Return (X, Y) of the center of cell containing provided text 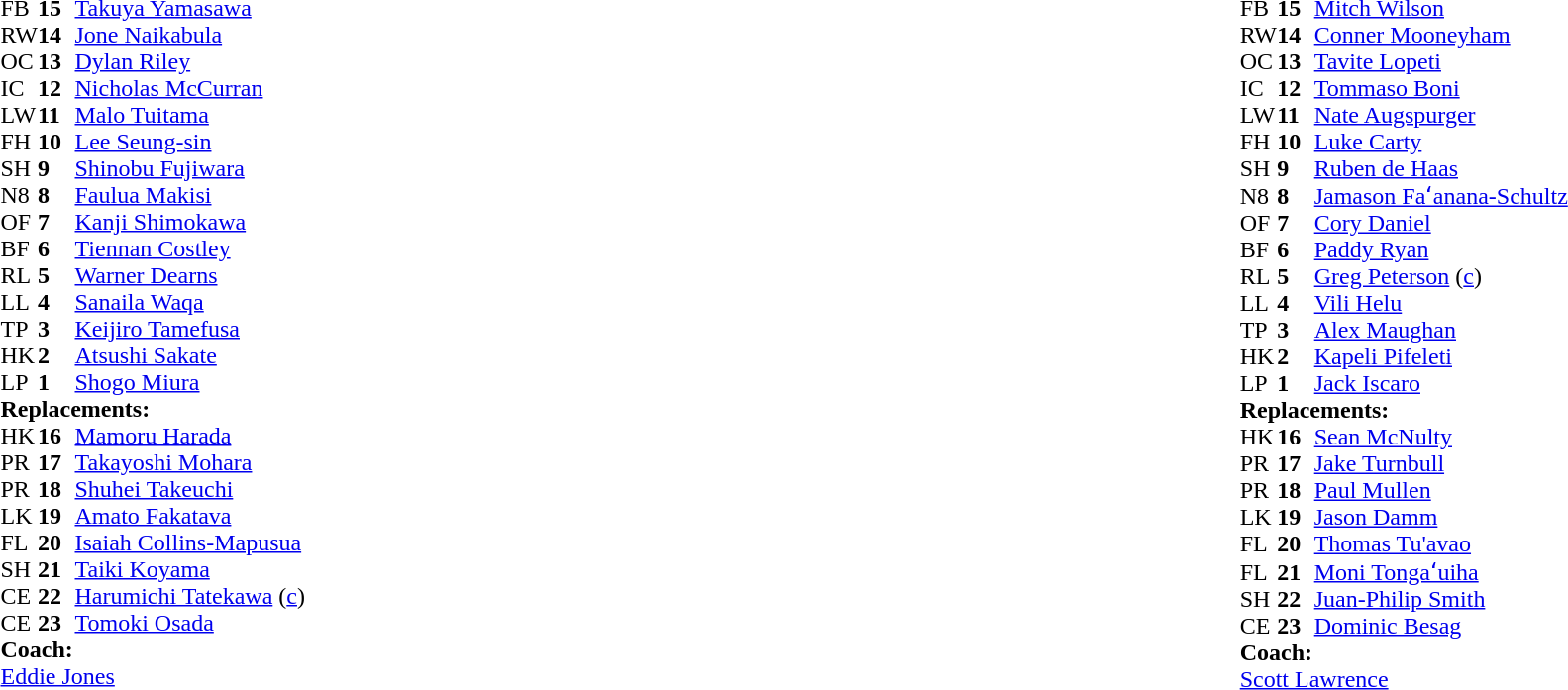
Conner Mooneyham (1441, 36)
Moni Tongaʻuiha (1441, 571)
Jack Iscaro (1441, 384)
Mamoru Harada (190, 436)
Paddy Ryan (1441, 249)
Faulua Makisi (190, 196)
Tomoki Osada (190, 624)
Shinobu Fujiwara (190, 168)
Takayoshi Mohara (190, 463)
Lee Seung-sin (190, 143)
Nicholas McCurran (190, 89)
Thomas Tu'avao (1441, 544)
Shuhei Takeuchi (190, 489)
Paul Mullen (1441, 491)
Tiennan Costley (190, 249)
Juan-Philip Smith (1441, 600)
Jake Turnbull (1441, 463)
Warner Dearns (190, 275)
Jamason Faʻanana-Schultz (1441, 196)
Ruben de Haas (1441, 168)
Kanji Shimokawa (190, 222)
Shogo Miura (190, 382)
Isaiah Collins-Mapusua (190, 542)
Alex Maughan (1441, 331)
Tommaso Boni (1441, 89)
Taiki Koyama (190, 570)
Dylan Riley (190, 61)
Luke Carty (1441, 143)
Cory Daniel (1441, 224)
Harumichi Tatekawa (c) (190, 596)
Eddie Jones (153, 677)
Tavite Lopeti (1441, 61)
Jone Naikabula (190, 36)
Greg Peterson (c) (1441, 277)
Nate Augspurger (1441, 115)
Dominic Besag (1441, 626)
Sanaila Waqa (190, 303)
Amato Fakatava (190, 517)
Kapeli Pifeleti (1441, 356)
Malo Tuitama (190, 115)
Vili Helu (1441, 303)
Jason Damm (1441, 517)
Atsushi Sakate (190, 356)
Sean McNulty (1441, 438)
Keijiro Tamefusa (190, 329)
